Output the [X, Y] coordinate of the center of the cell containing the given text.  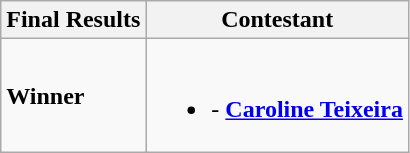
Final Results [74, 20]
Contestant [278, 20]
- Caroline Teixeira [278, 96]
Winner [74, 96]
